Detect which cell encompasses the target text, then output its [X, Y] center coordinate. 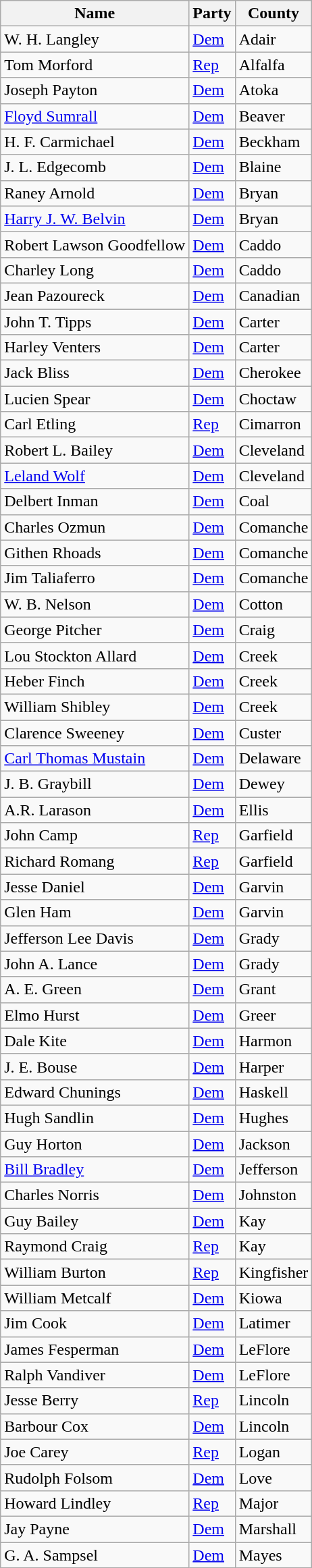
Carl Thomas Mustain [95, 759]
Elmo Hurst [95, 1015]
Greer [274, 1015]
Bill Bradley [95, 1170]
Atoka [274, 90]
A.R. Larason [95, 810]
Custer [274, 732]
James Fesperman [95, 1349]
Harmon [274, 1041]
Barbour Cox [95, 1426]
Robert L. Bailey [95, 450]
Jackson [274, 1144]
H. F. Carmichael [95, 142]
W. B. Nelson [95, 604]
County [274, 13]
Jack Bliss [95, 373]
Joe Carey [95, 1452]
A. E. Green [95, 990]
Dewey [274, 784]
J. B. Graybill [95, 784]
Choctaw [274, 399]
Ellis [274, 810]
Harley Venters [95, 348]
Guy Bailey [95, 1221]
Heber Finch [95, 681]
Name [95, 13]
William Shibley [95, 707]
Tom Morford [95, 65]
Blaine [274, 167]
William Burton [95, 1272]
Kingfisher [274, 1272]
Latimer [274, 1324]
Charles Ozmun [95, 527]
Lucien Spear [95, 399]
Hugh Sandlin [95, 1118]
John T. Tipps [95, 322]
Cotton [274, 604]
Jim Taliaferro [95, 578]
W. H. Langley [95, 39]
Charles Norris [95, 1195]
Clarence Sweeney [95, 732]
Craig [274, 630]
Coal [274, 502]
George Pitcher [95, 630]
Marshall [274, 1529]
J. L. Edgecomb [95, 167]
Harry J. W. Belvin [95, 219]
Beckham [274, 142]
J. E. Bouse [95, 1066]
Major [274, 1503]
Githen Rhoads [95, 553]
John Camp [95, 836]
Edward Chunings [95, 1092]
Jim Cook [95, 1324]
Delbert Inman [95, 502]
Jefferson [274, 1170]
Logan [274, 1452]
Richard Romang [95, 861]
Lou Stockton Allard [95, 655]
Party [212, 13]
Alfalfa [274, 65]
Beaver [274, 116]
Kiowa [274, 1298]
Jean Pazoureck [95, 296]
Mayes [274, 1555]
Adair [274, 39]
Rudolph Folsom [95, 1478]
Leland Wolf [95, 476]
Howard Lindley [95, 1503]
Dale Kite [95, 1041]
G. A. Sampsel [95, 1555]
Grant [274, 990]
Raney Arnold [95, 193]
Delaware [274, 759]
Charley Long [95, 270]
Floyd Sumrall [95, 116]
Jefferson Lee Davis [95, 938]
Jesse Daniel [95, 887]
Glen Ham [95, 913]
Canadian [274, 296]
Guy Horton [95, 1144]
Ralph Vandiver [95, 1375]
Robert Lawson Goodfellow [95, 244]
Jesse Berry [95, 1401]
Cimarron [274, 425]
Cherokee [274, 373]
Carl Etling [95, 425]
Love [274, 1478]
Hughes [274, 1118]
Raymond Craig [95, 1247]
Harper [274, 1066]
Haskell [274, 1092]
Jay Payne [95, 1529]
John A. Lance [95, 964]
Johnston [274, 1195]
Joseph Payton [95, 90]
William Metcalf [95, 1298]
